Output the (X, Y) coordinate of the center of the cell containing the given text.  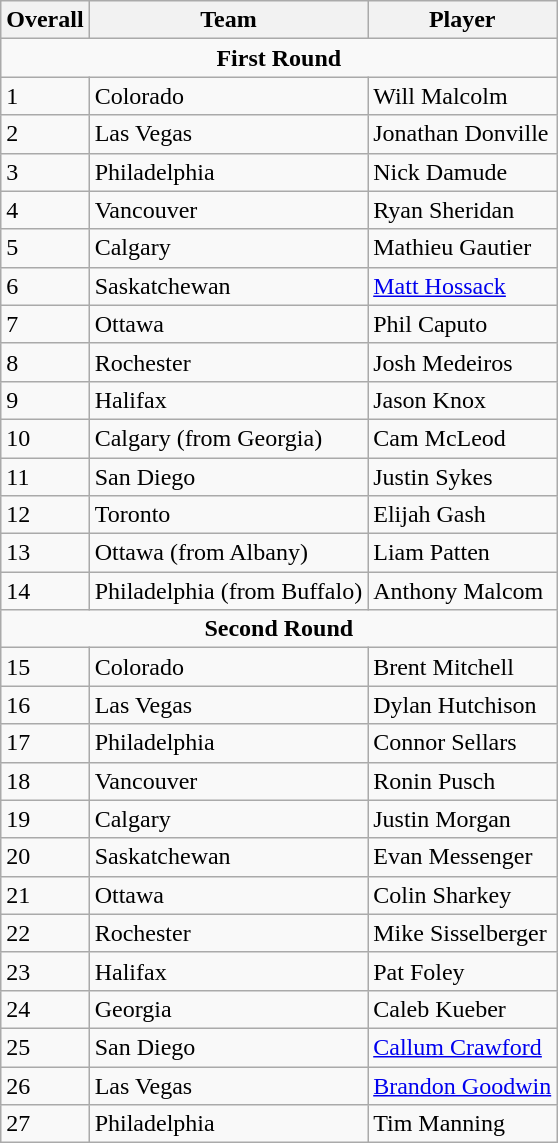
16 (45, 705)
Pat Foley (462, 971)
Liam Patten (462, 553)
Brandon Goodwin (462, 1085)
14 (45, 591)
Overall (45, 20)
Caleb Kueber (462, 1009)
Cam McLeod (462, 438)
Justin Morgan (462, 819)
19 (45, 819)
18 (45, 781)
24 (45, 1009)
12 (45, 515)
Colin Sharkey (462, 895)
Matt Hossack (462, 286)
2 (45, 134)
23 (45, 971)
Georgia (228, 1009)
15 (45, 667)
Player (462, 20)
Evan Messenger (462, 857)
Josh Medeiros (462, 362)
Connor Sellars (462, 743)
Ottawa (from Albany) (228, 553)
4 (45, 210)
Phil Caputo (462, 324)
17 (45, 743)
26 (45, 1085)
Will Malcolm (462, 96)
Callum Crawford (462, 1047)
20 (45, 857)
First Round (279, 58)
Calgary (from Georgia) (228, 438)
Mathieu Gautier (462, 248)
25 (45, 1047)
Mike Sisselberger (462, 933)
Jason Knox (462, 400)
13 (45, 553)
7 (45, 324)
Dylan Hutchison (462, 705)
22 (45, 933)
Anthony Malcom (462, 591)
Toronto (228, 515)
6 (45, 286)
Tim Manning (462, 1124)
10 (45, 438)
Jonathan Donville (462, 134)
8 (45, 362)
Justin Sykes (462, 477)
Philadelphia (from Buffalo) (228, 591)
Ryan Sheridan (462, 210)
Ronin Pusch (462, 781)
1 (45, 96)
9 (45, 400)
Nick Damude (462, 172)
Brent Mitchell (462, 667)
11 (45, 477)
Second Round (279, 629)
3 (45, 172)
5 (45, 248)
Elijah Gash (462, 515)
Team (228, 20)
27 (45, 1124)
21 (45, 895)
